Determine the (x, y) coordinate at the center of the cell enclosing the given text.  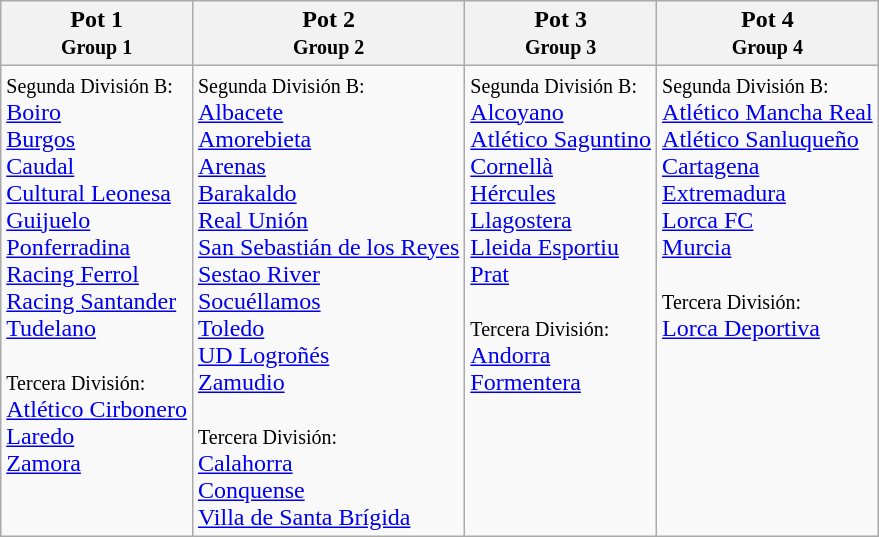
Segunda División B:AlcoyanoAtlético SaguntinoCornellàHérculesLlagosteraLleida EsportiuPratTercera División:AndorraFormentera (561, 301)
Pot 1Group 1 (97, 34)
Segunda División B:Atlético Mancha RealAtlético SanluqueñoCartagenaExtremaduraLorca FCMurciaTercera División:Lorca Deportiva (768, 301)
Pot 3Group 3 (561, 34)
Pot 4Group 4 (768, 34)
Pot 2Group 2 (328, 34)
